From the cell containing the given text, extract its center point as [x, y] coordinate. 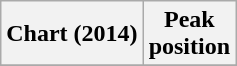
Peak position [189, 34]
Chart (2014) [72, 34]
